Provide the (x, y) coordinate of the cell's center where the given text is located.  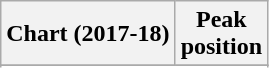
Peakposition (221, 34)
Chart (2017-18) (88, 34)
